Extract the [x, y] coordinate from the center of the cell holding the provided text.  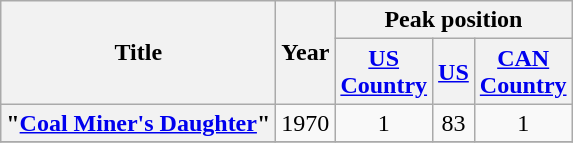
"Coal Miner's Daughter" [138, 123]
83 [454, 123]
Peak position [454, 20]
USCountry [384, 72]
US [454, 72]
1970 [306, 123]
Year [306, 52]
Title [138, 52]
CANCountry [523, 72]
